Search for the cell housing the specified text and yield its (X, Y) center coordinate. 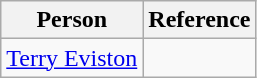
Reference (200, 20)
Terry Eviston (72, 58)
Person (72, 20)
